Capture the cell that displays the provided text and extract its [X, Y] central coordinate. 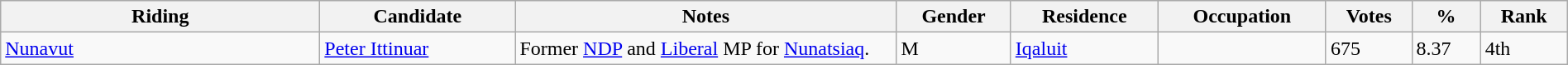
Gender [954, 17]
Notes [706, 17]
Votes [1369, 17]
Former NDP and Liberal MP for Nunatsiaq. [706, 48]
Occupation [1242, 17]
Nunavut [160, 48]
8.37 [1446, 48]
Candidate [418, 17]
675 [1369, 48]
Peter Ittinuar [418, 48]
Residence [1084, 17]
Rank [1523, 17]
Riding [160, 17]
M [954, 48]
Iqaluit [1084, 48]
% [1446, 17]
4th [1523, 48]
